Capture the cell that displays the provided text and extract its (x, y) central coordinate. 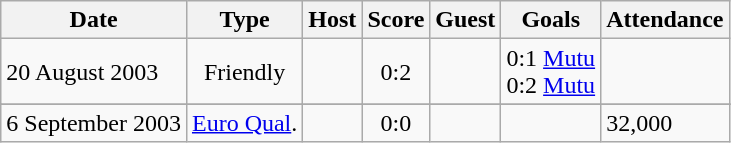
Attendance (665, 20)
Goals (551, 20)
20 August 2003 (94, 72)
0:2 (396, 72)
6 September 2003 (94, 123)
0:0 (396, 123)
32,000 (665, 123)
Score (396, 20)
Type (244, 20)
0:1 Mutu 0:2 Mutu (551, 72)
Guest (466, 20)
Date (94, 20)
Host (332, 20)
Friendly (244, 72)
Euro Qual. (244, 123)
